Identify which cell holds the provided text, then report its [X, Y] central coordinate. 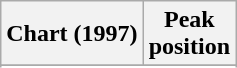
Peakposition [189, 34]
Chart (1997) [72, 34]
